Locate the cell with the specified text and output its [x, y] center coordinate. 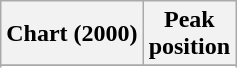
Chart (2000) [72, 34]
Peakposition [189, 34]
